Pinpoint the cell where the given text exists, returning its (x, y) midpoint coordinate. 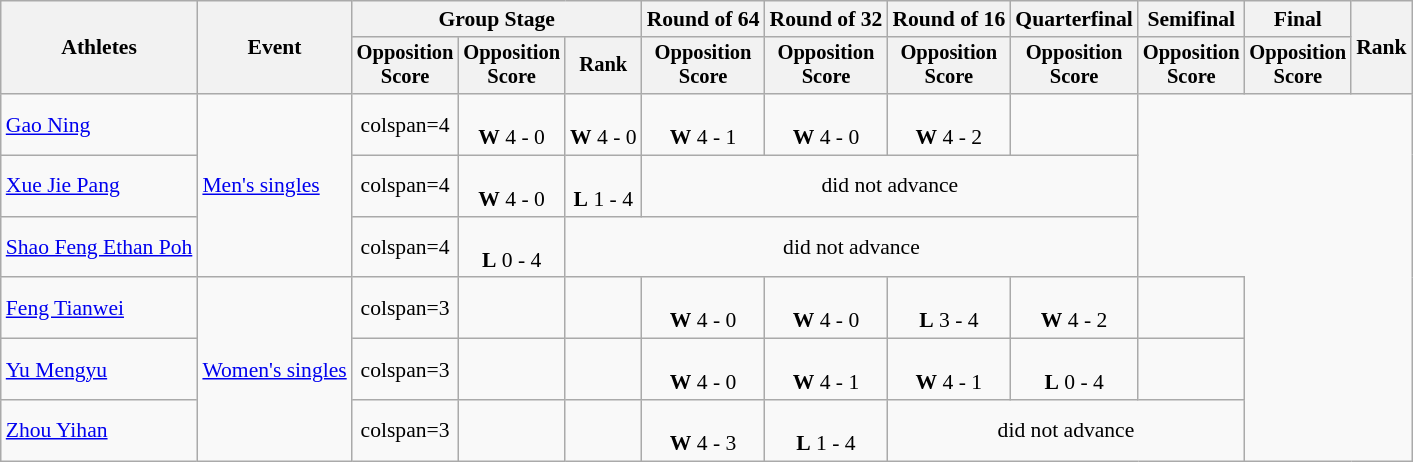
Xue Jie Pang (100, 186)
W 4 - 3 (704, 430)
Round of 64 (704, 19)
Women's singles (274, 370)
Quarterfinal (1074, 19)
Final (1298, 19)
Gao Ning (100, 124)
Yu Mengyu (100, 370)
Men's singles (274, 186)
Shao Feng Ethan Poh (100, 248)
Feng Tianwei (100, 308)
Round of 16 (948, 19)
Round of 32 (826, 19)
Athletes (100, 48)
Group Stage (497, 19)
L 3 - 4 (948, 308)
Semifinal (1192, 19)
Event (274, 48)
Zhou Yihan (100, 430)
